Pinpoint the cell where the given text exists, returning its [X, Y] midpoint coordinate. 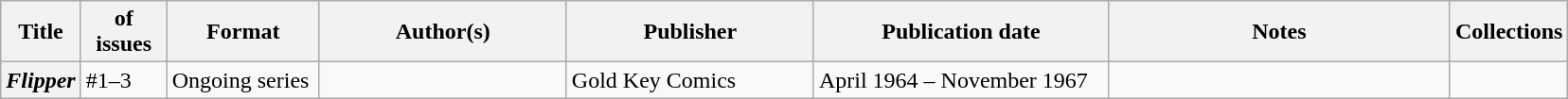
Publisher [689, 32]
Format [242, 32]
#1–3 [123, 80]
Ongoing series [242, 80]
April 1964 – November 1967 [960, 80]
Title [41, 32]
Collections [1508, 32]
Gold Key Comics [689, 80]
Publication date [960, 32]
Author(s) [443, 32]
of issues [123, 32]
Notes [1278, 32]
Flipper [41, 80]
